Return the (X, Y) coordinate for the center point of the cell that contains the specified text.  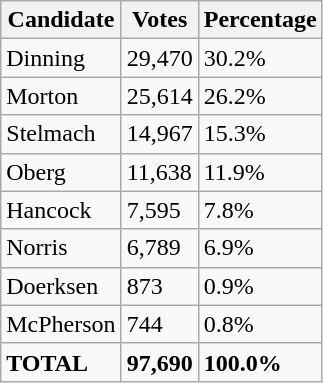
Norris (61, 248)
Hancock (61, 210)
Stelmach (61, 134)
Oberg (61, 172)
6.9% (260, 248)
873 (160, 286)
0.8% (260, 324)
Morton (61, 96)
7.8% (260, 210)
11,638 (160, 172)
15.3% (260, 134)
McPherson (61, 324)
Percentage (260, 20)
97,690 (160, 362)
26.2% (260, 96)
25,614 (160, 96)
Candidate (61, 20)
6,789 (160, 248)
0.9% (260, 286)
11.9% (260, 172)
TOTAL (61, 362)
Doerksen (61, 286)
744 (160, 324)
29,470 (160, 58)
100.0% (260, 362)
Votes (160, 20)
7,595 (160, 210)
14,967 (160, 134)
30.2% (260, 58)
Dinning (61, 58)
